Determine the (x, y) coordinate at the center of the cell enclosing the given text.  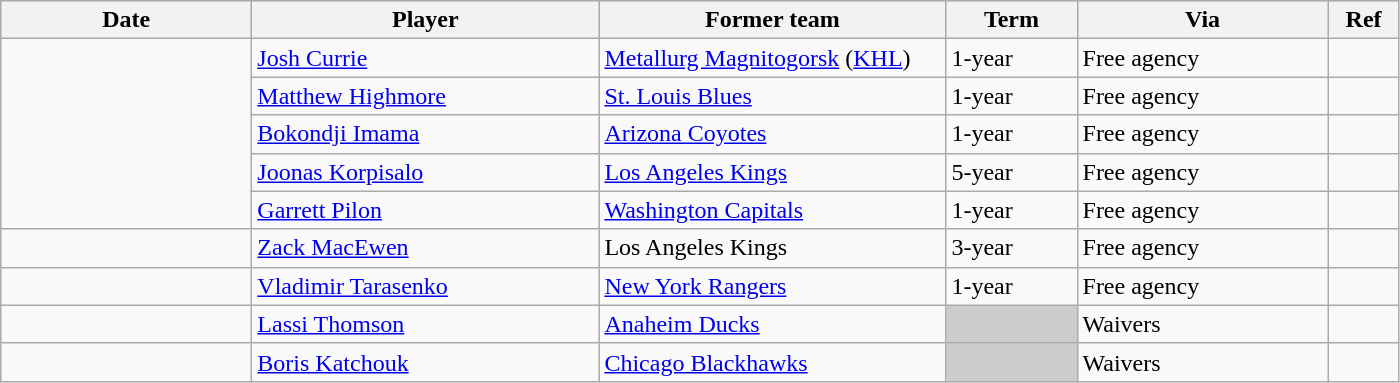
Josh Currie (426, 58)
Vladimir Tarasenko (426, 286)
Bokondji Imama (426, 134)
Chicago Blackhawks (772, 362)
Matthew Highmore (426, 96)
Metallurg Magnitogorsk (KHL) (772, 58)
5-year (1012, 172)
Lassi Thomson (426, 324)
Former team (772, 20)
Joonas Korpisalo (426, 172)
3-year (1012, 248)
New York Rangers (772, 286)
Anaheim Ducks (772, 324)
Term (1012, 20)
Zack MacEwen (426, 248)
Player (426, 20)
Ref (1364, 20)
Washington Capitals (772, 210)
Garrett Pilon (426, 210)
Boris Katchouk (426, 362)
St. Louis Blues (772, 96)
Via (1202, 20)
Arizona Coyotes (772, 134)
Date (126, 20)
